Return the [X, Y] coordinate for the center point of the cell that contains the specified text.  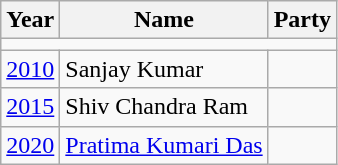
Party [302, 20]
Shiv Chandra Ram [164, 107]
Pratima Kumari Das [164, 145]
2010 [30, 69]
Year [30, 20]
2015 [30, 107]
2020 [30, 145]
Sanjay Kumar [164, 69]
Name [164, 20]
